Provide the (X, Y) coordinate of the cell's center where the given text is located.  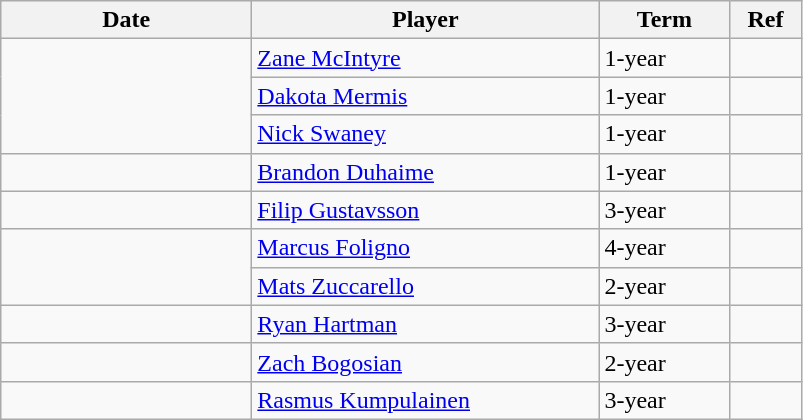
Date (126, 20)
Zane McIntyre (426, 58)
Nick Swaney (426, 134)
Mats Zuccarello (426, 286)
Brandon Duhaime (426, 172)
Dakota Mermis (426, 96)
Marcus Foligno (426, 248)
Term (664, 20)
Filip Gustavsson (426, 210)
Player (426, 20)
Ryan Hartman (426, 324)
Rasmus Kumpulainen (426, 400)
Zach Bogosian (426, 362)
4-year (664, 248)
Ref (766, 20)
